Identify which cell holds the provided text, then report its (x, y) central coordinate. 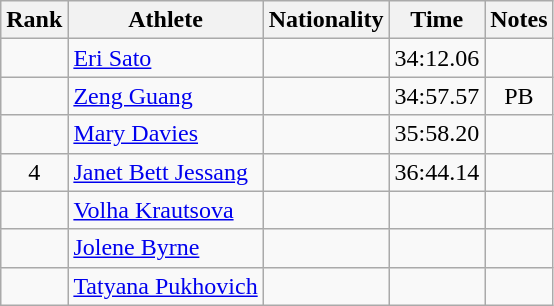
Janet Bett Jessang (166, 172)
Eri Sato (166, 58)
36:44.14 (437, 172)
Nationality (326, 20)
Jolene Byrne (166, 248)
4 (34, 172)
34:57.57 (437, 96)
Athlete (166, 20)
Notes (519, 20)
Rank (34, 20)
Zeng Guang (166, 96)
34:12.06 (437, 58)
Volha Krautsova (166, 210)
Mary Davies (166, 134)
PB (519, 96)
Tatyana Pukhovich (166, 286)
35:58.20 (437, 134)
Time (437, 20)
